Scan for the cell matching the given text and deliver its (x, y) coordinate at center. 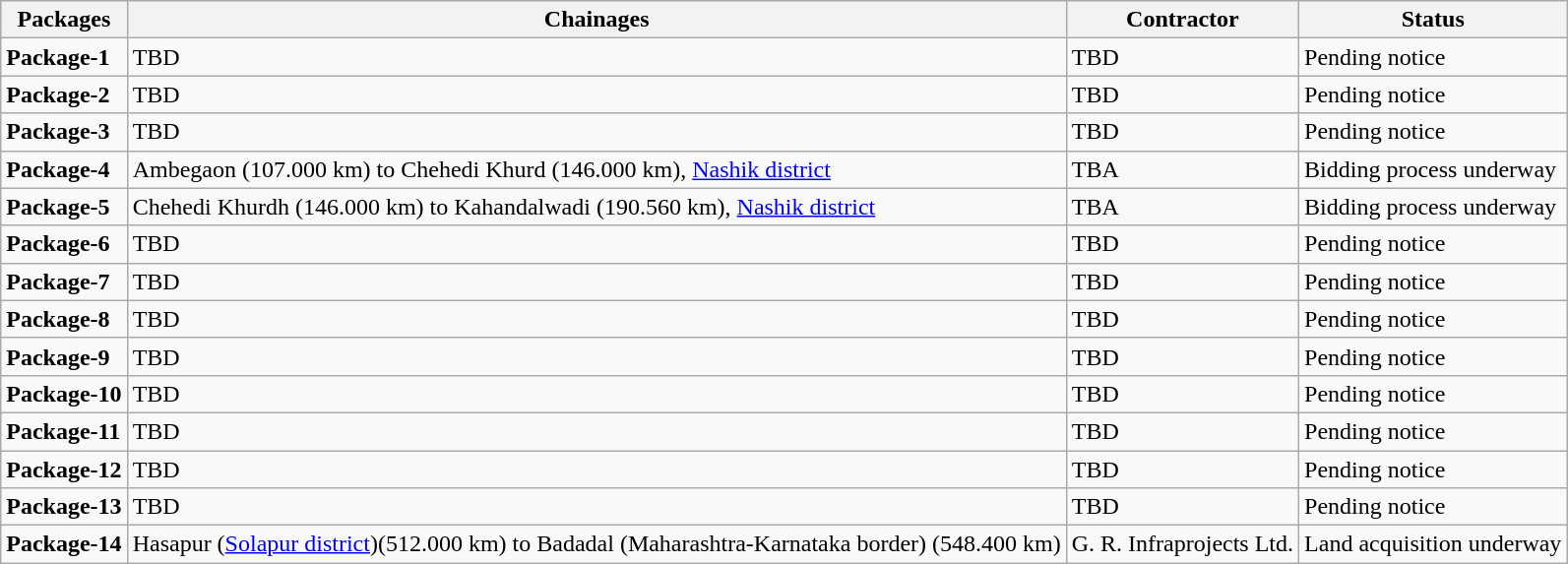
Packages (64, 20)
Chainages (596, 20)
Package-13 (64, 507)
Contractor (1182, 20)
Hasapur (Solapur district)(512.000 km) to Badadal (Maharashtra-Karnataka border) (548.400 km) (596, 544)
Package-1 (64, 57)
Land acquisition underway (1433, 544)
Package-2 (64, 94)
G. R. Infraprojects Ltd. (1182, 544)
Package-11 (64, 431)
Package-4 (64, 169)
Package-3 (64, 132)
Ambegaon (107.000 km) to Chehedi Khurd (146.000 km), Nashik district (596, 169)
Chehedi Khurdh (146.000 km) to Kahandalwadi (190.560 km), Nashik district (596, 207)
Package-8 (64, 319)
Package-7 (64, 282)
Package-5 (64, 207)
Package-14 (64, 544)
Status (1433, 20)
Package-12 (64, 470)
Package-10 (64, 394)
Package-6 (64, 244)
Package-9 (64, 356)
